Output the (x, y) coordinate of the center of the cell containing the given text.  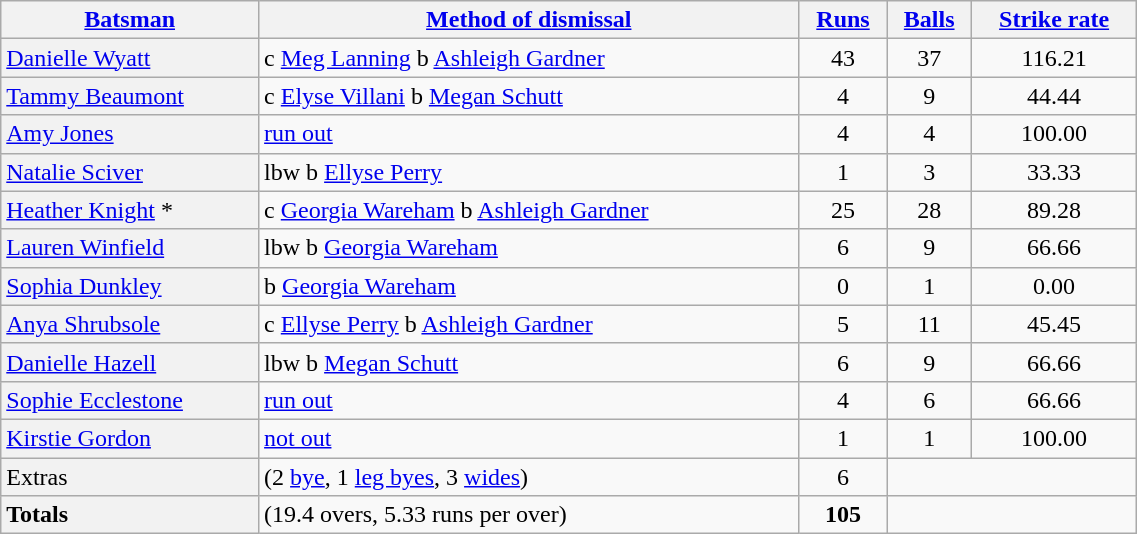
45.45 (1054, 324)
Amy Jones (130, 134)
105 (843, 515)
89.28 (1054, 210)
11 (929, 324)
b Georgia Wareham (529, 286)
Strike rate (1054, 20)
0.00 (1054, 286)
Heather Knight * (130, 210)
lbw b Georgia Wareham (529, 248)
Extras (130, 477)
25 (843, 210)
0 (843, 286)
116.21 (1054, 58)
Danielle Wyatt (130, 58)
(2 bye, 1 leg byes, 3 wides) (529, 477)
Sophia Dunkley (130, 286)
43 (843, 58)
Balls (929, 20)
Danielle Hazell (130, 362)
28 (929, 210)
lbw b Megan Schutt (529, 362)
5 (843, 324)
Tammy Beaumont (130, 96)
c Georgia Wareham b Ashleigh Gardner (529, 210)
33.33 (1054, 172)
c Meg Lanning b Ashleigh Gardner (529, 58)
Batsman (130, 20)
Anya Shrubsole (130, 324)
Natalie Sciver (130, 172)
44.44 (1054, 96)
Sophie Ecclestone (130, 400)
Totals (130, 515)
(19.4 overs, 5.33 runs per over) (529, 515)
lbw b Ellyse Perry (529, 172)
3 (929, 172)
not out (529, 438)
c Ellyse Perry b Ashleigh Gardner (529, 324)
37 (929, 58)
Lauren Winfield (130, 248)
Method of dismissal (529, 20)
Kirstie Gordon (130, 438)
Runs (843, 20)
c Elyse Villani b Megan Schutt (529, 96)
